For the text-containing cell, return its midpoint in (X, Y) coordinate format. 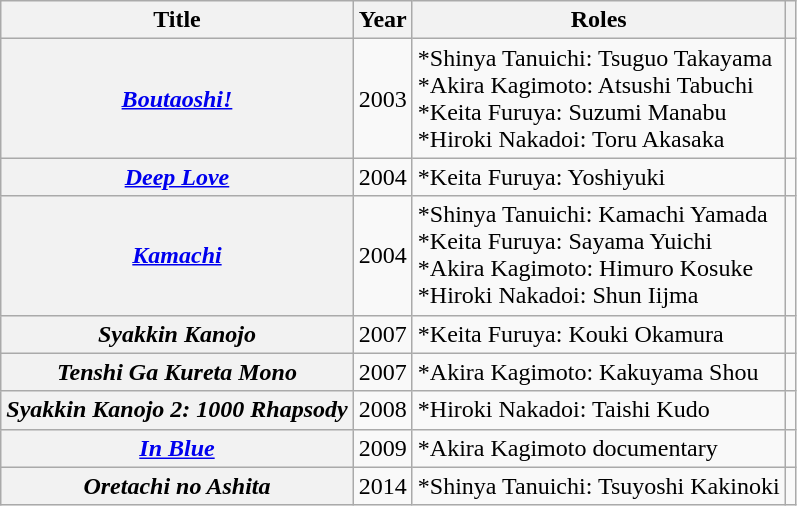
Oretachi no Ashita (177, 486)
Roles (598, 20)
*Shinya Tanuichi: Tsuguo Takayama*Akira Kagimoto: Atsushi Tabuchi*Keita Furuya: Suzumi Manabu*Hiroki Nakadoi: Toru Akasaka (598, 98)
Tenshi Ga Kureta Mono (177, 372)
*Akira Kagimoto: Kakuyama Shou (598, 372)
Year (382, 20)
*Shinya Tanuichi: Tsuyoshi Kakinoki (598, 486)
*Keita Furuya: Kouki Okamura (598, 334)
In Blue (177, 448)
*Akira Kagimoto documentary (598, 448)
Boutaoshi! (177, 98)
*Hiroki Nakadoi: Taishi Kudo (598, 410)
2003 (382, 98)
Kamachi (177, 256)
Syakkin Kanojo 2: 1000 Rhapsody (177, 410)
*Shinya Tanuichi: Kamachi Yamada*Keita Furuya: Sayama Yuichi*Akira Kagimoto: Himuro Kosuke*Hiroki Nakadoi: Shun Iijma (598, 256)
2008 (382, 410)
*Keita Furuya: Yoshiyuki (598, 177)
Deep Love (177, 177)
Title (177, 20)
Syakkin Kanojo (177, 334)
2009 (382, 448)
2014 (382, 486)
